For the text-containing cell, return its midpoint in [X, Y] coordinate format. 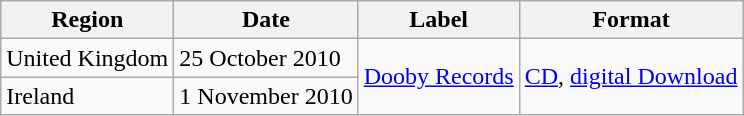
Region [88, 20]
United Kingdom [88, 58]
1 November 2010 [266, 96]
Label [438, 20]
25 October 2010 [266, 58]
Date [266, 20]
Ireland [88, 96]
CD, digital Download [631, 77]
Format [631, 20]
Dooby Records [438, 77]
